Find where the given text appears and provide that cell's center as [X, Y] coordinate. 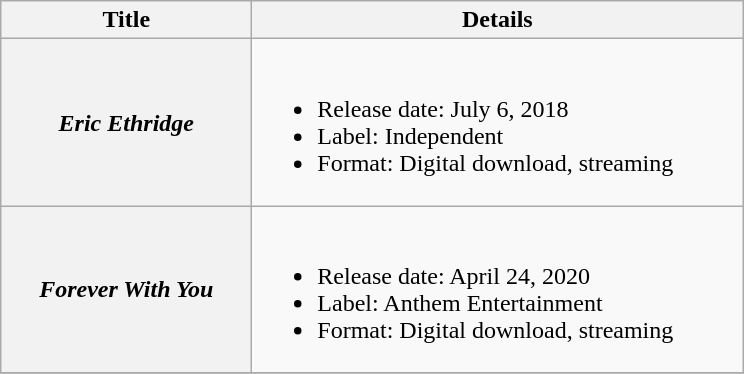
Details [498, 20]
Release date: April 24, 2020Label: Anthem EntertainmentFormat: Digital download, streaming [498, 290]
Release date: July 6, 2018Label: IndependentFormat: Digital download, streaming [498, 122]
Title [126, 20]
Eric Ethridge [126, 122]
Forever With You [126, 290]
